Identify which cell holds the provided text, then report its [X, Y] central coordinate. 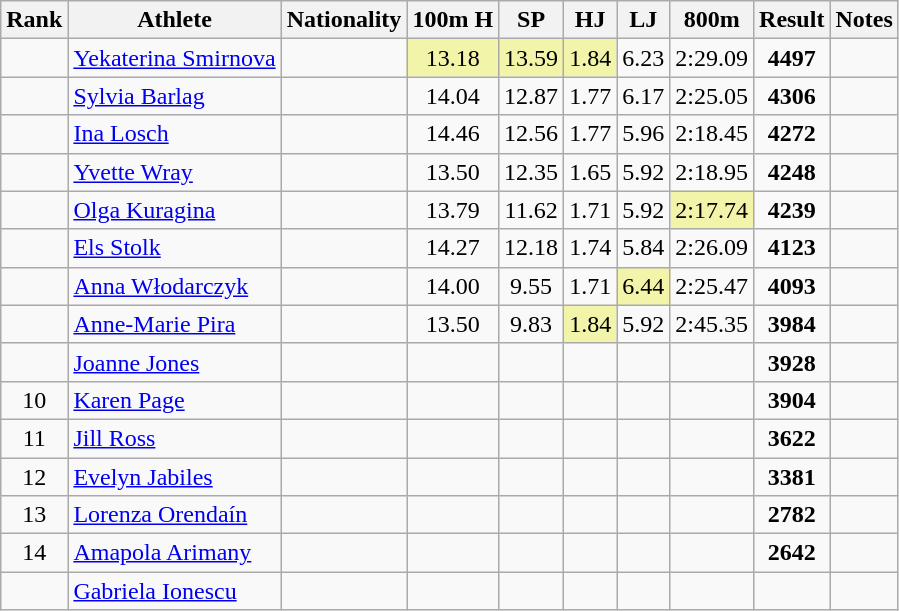
4272 [792, 134]
Jill Ross [174, 438]
2:18.45 [712, 134]
Olga Kuragina [174, 210]
Notes [864, 20]
2:25.47 [712, 286]
Ina Losch [174, 134]
4306 [792, 96]
SP [532, 20]
14.00 [453, 286]
3928 [792, 362]
4123 [792, 248]
10 [34, 400]
2:17.74 [712, 210]
9.83 [532, 324]
13.79 [453, 210]
100m H [453, 20]
5.96 [644, 134]
Anna Włodarczyk [174, 286]
5.84 [644, 248]
Els Stolk [174, 248]
3381 [792, 477]
2:18.95 [712, 172]
12.87 [532, 96]
Sylvia Barlag [174, 96]
6.23 [644, 58]
11.62 [532, 210]
13 [34, 515]
14.04 [453, 96]
12.18 [532, 248]
Anne-Marie Pira [174, 324]
12 [34, 477]
Nationality [344, 20]
Rank [34, 20]
14 [34, 553]
Athlete [174, 20]
11 [34, 438]
Karen Page [174, 400]
14.46 [453, 134]
Joanne Jones [174, 362]
HJ [590, 20]
4497 [792, 58]
6.17 [644, 96]
4248 [792, 172]
Gabriela Ionescu [174, 591]
2:29.09 [712, 58]
Yvette Wray [174, 172]
Amapola Arimany [174, 553]
Lorenza Orendaín [174, 515]
Result [792, 20]
2782 [792, 515]
14.27 [453, 248]
LJ [644, 20]
6.44 [644, 286]
12.56 [532, 134]
13.59 [532, 58]
3904 [792, 400]
Evelyn Jabiles [174, 477]
3622 [792, 438]
2:25.05 [712, 96]
9.55 [532, 286]
2:26.09 [712, 248]
Yekaterina Smirnova [174, 58]
13.18 [453, 58]
800m [712, 20]
1.74 [590, 248]
1.65 [590, 172]
4239 [792, 210]
2642 [792, 553]
2:45.35 [712, 324]
3984 [792, 324]
4093 [792, 286]
12.35 [532, 172]
